Extract the (X, Y) coordinate from the center of the cell holding the provided text.  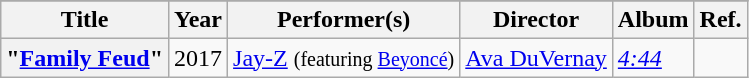
Jay-Z (featuring Beyoncé) (344, 58)
2017 (198, 58)
4:44 (653, 58)
Ref. (720, 20)
Ava DuVernay (536, 58)
Title (85, 20)
Director (536, 20)
Album (653, 20)
Performer(s) (344, 20)
Year (198, 20)
"Family Feud" (85, 58)
